From the cell containing the given text, extract its center point as (x, y) coordinate. 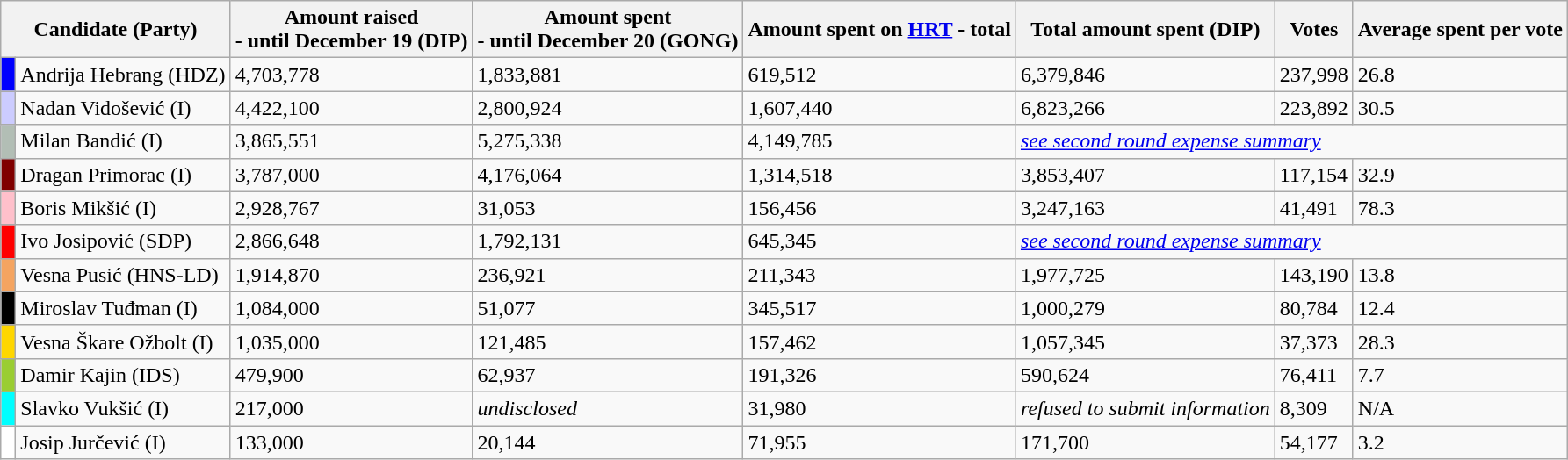
590,624 (1145, 375)
4,422,100 (351, 108)
20,144 (608, 442)
Milan Bandić (I) (123, 141)
54,177 (1314, 442)
Amount spent- until December 20 (GONG) (608, 30)
12.4 (1460, 308)
211,343 (879, 275)
13.8 (1460, 275)
41,491 (1314, 208)
1,977,725 (1145, 275)
4,149,785 (879, 141)
Total amount spent (DIP) (1145, 30)
76,411 (1314, 375)
1,792,131 (608, 241)
3.2 (1460, 442)
1,833,881 (608, 75)
1,314,518 (879, 175)
157,462 (879, 341)
3,865,551 (351, 141)
Amount raised- until December 19 (DIP) (351, 30)
619,512 (879, 75)
2,800,924 (608, 108)
1,607,440 (879, 108)
143,190 (1314, 275)
156,456 (879, 208)
Andrija Hebrang (HDZ) (123, 75)
N/A (1460, 408)
2,866,648 (351, 241)
1,057,345 (1145, 341)
Amount spent on HRT - total (879, 30)
37,373 (1314, 341)
1,000,279 (1145, 308)
7.7 (1460, 375)
191,326 (879, 375)
121,485 (608, 341)
117,154 (1314, 175)
345,517 (879, 308)
30.5 (1460, 108)
78.3 (1460, 208)
217,000 (351, 408)
28.3 (1460, 341)
undisclosed (608, 408)
Josip Jurčević (I) (123, 442)
1,035,000 (351, 341)
236,921 (608, 275)
4,703,778 (351, 75)
1,084,000 (351, 308)
62,937 (608, 375)
26.8 (1460, 75)
6,379,846 (1145, 75)
133,000 (351, 442)
Vesna Pusić (HNS-LD) (123, 275)
3,853,407 (1145, 175)
Boris Mikšić (I) (123, 208)
Average spent per vote (1460, 30)
Ivo Josipović (SDP) (123, 241)
Candidate (Party) (116, 30)
51,077 (608, 308)
3,787,000 (351, 175)
5,275,338 (608, 141)
4,176,064 (608, 175)
Dragan Primorac (I) (123, 175)
6,823,266 (1145, 108)
Slavko Vukšić (I) (123, 408)
32.9 (1460, 175)
Nadan Vidošević (I) (123, 108)
237,998 (1314, 75)
479,900 (351, 375)
223,892 (1314, 108)
refused to submit information (1145, 408)
3,247,163 (1145, 208)
171,700 (1145, 442)
Votes (1314, 30)
Damir Kajin (IDS) (123, 375)
71,955 (879, 442)
Vesna Škare Ožbolt (I) (123, 341)
1,914,870 (351, 275)
2,928,767 (351, 208)
Miroslav Tuđman (I) (123, 308)
31,980 (879, 408)
31,053 (608, 208)
645,345 (879, 241)
8,309 (1314, 408)
80,784 (1314, 308)
